Identify which cell holds the provided text, then report its [x, y] central coordinate. 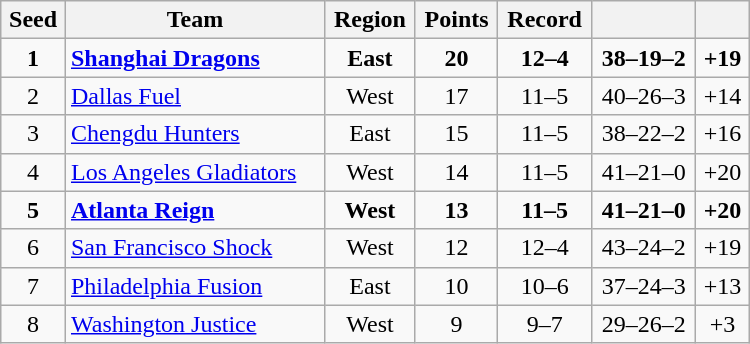
+13 [722, 286]
Region [370, 20]
12 [456, 248]
13 [456, 210]
+3 [722, 324]
10 [456, 286]
Washington Justice [194, 324]
43–24–2 [644, 248]
Dallas Fuel [194, 96]
10–6 [545, 286]
+16 [722, 134]
+14 [722, 96]
40–26–3 [644, 96]
5 [34, 210]
Team [194, 20]
1 [34, 58]
San Francisco Shock [194, 248]
Los Angeles Gladiators [194, 172]
Record [545, 20]
Philadelphia Fusion [194, 286]
15 [456, 134]
Shanghai Dragons [194, 58]
Points [456, 20]
3 [34, 134]
6 [34, 248]
Chengdu Hunters [194, 134]
8 [34, 324]
38–19–2 [644, 58]
Seed [34, 20]
9–7 [545, 324]
2 [34, 96]
29–26–2 [644, 324]
37–24–3 [644, 286]
14 [456, 172]
20 [456, 58]
38–22–2 [644, 134]
17 [456, 96]
9 [456, 324]
4 [34, 172]
Atlanta Reign [194, 210]
7 [34, 286]
